Scan for the cell matching the given text and deliver its (x, y) coordinate at center. 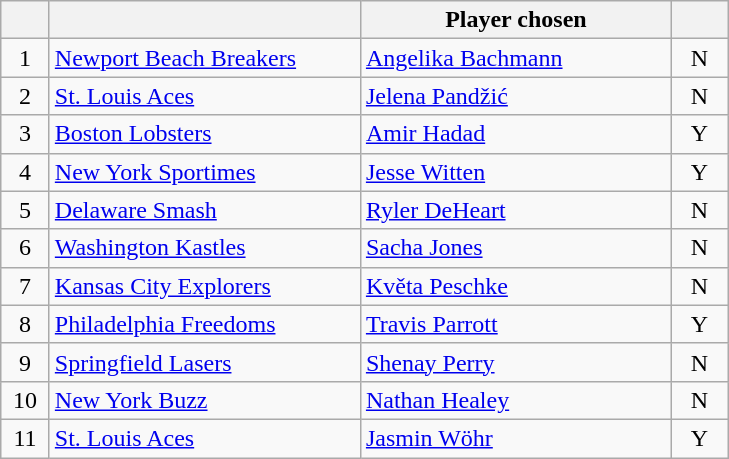
Travis Parrott (516, 324)
Philadelphia Freedoms (204, 324)
11 (26, 438)
Jelena Pandžić (516, 96)
Nathan Healey (516, 400)
Newport Beach Breakers (204, 58)
Kansas City Explorers (204, 286)
Delaware Smash (204, 210)
New York Buzz (204, 400)
Shenay Perry (516, 362)
1 (26, 58)
Ryler DeHeart (516, 210)
Amir Hadad (516, 134)
3 (26, 134)
Květa Peschke (516, 286)
4 (26, 172)
5 (26, 210)
New York Sportimes (204, 172)
2 (26, 96)
Player chosen (516, 20)
Jasmin Wöhr (516, 438)
Jesse Witten (516, 172)
Washington Kastles (204, 248)
10 (26, 400)
Springfield Lasers (204, 362)
Angelika Bachmann (516, 58)
Boston Lobsters (204, 134)
Sacha Jones (516, 248)
7 (26, 286)
9 (26, 362)
6 (26, 248)
8 (26, 324)
